Return the (X, Y) coordinate for the center point of the cell that contains the specified text.  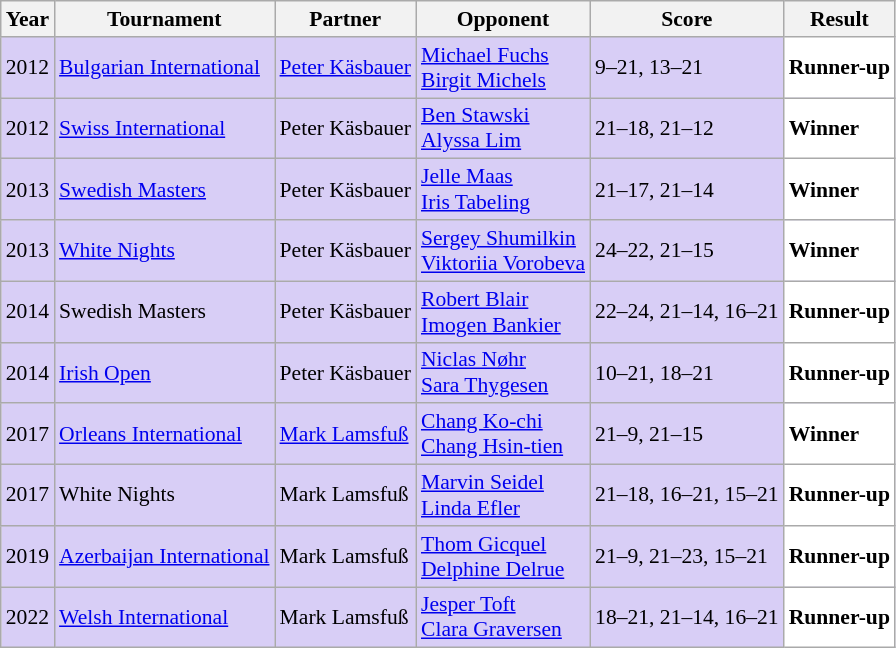
Thom Gicquel Delphine Delrue (503, 556)
Jelle Maas Iris Tabeling (503, 190)
Michael Fuchs Birgit Michels (503, 68)
Score (687, 19)
Tournament (164, 19)
10–21, 18–21 (687, 372)
Bulgarian International (164, 68)
Opponent (503, 19)
2019 (28, 556)
Marvin Seidel Linda Efler (503, 496)
21–18, 16–21, 15–21 (687, 496)
Jesper Toft Clara Graversen (503, 618)
2022 (28, 618)
Ben Stawski Alyssa Lim (503, 128)
18–21, 21–14, 16–21 (687, 618)
Welsh International (164, 618)
Swiss International (164, 128)
22–24, 21–14, 16–21 (687, 312)
Niclas Nøhr Sara Thygesen (503, 372)
Robert Blair Imogen Bankier (503, 312)
Sergey Shumilkin Viktoriia Vorobeva (503, 250)
21–18, 21–12 (687, 128)
Year (28, 19)
Chang Ko-chi Chang Hsin-tien (503, 434)
Partner (346, 19)
21–9, 21–15 (687, 434)
Azerbaijan International (164, 556)
24–22, 21–15 (687, 250)
Orleans International (164, 434)
Irish Open (164, 372)
Result (840, 19)
21–9, 21–23, 15–21 (687, 556)
21–17, 21–14 (687, 190)
9–21, 13–21 (687, 68)
